Output the (x, y) coordinate of the center of the cell containing the given text.  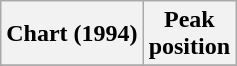
Peakposition (189, 34)
Chart (1994) (72, 34)
